Pinpoint the cell where the given text exists, returning its [x, y] midpoint coordinate. 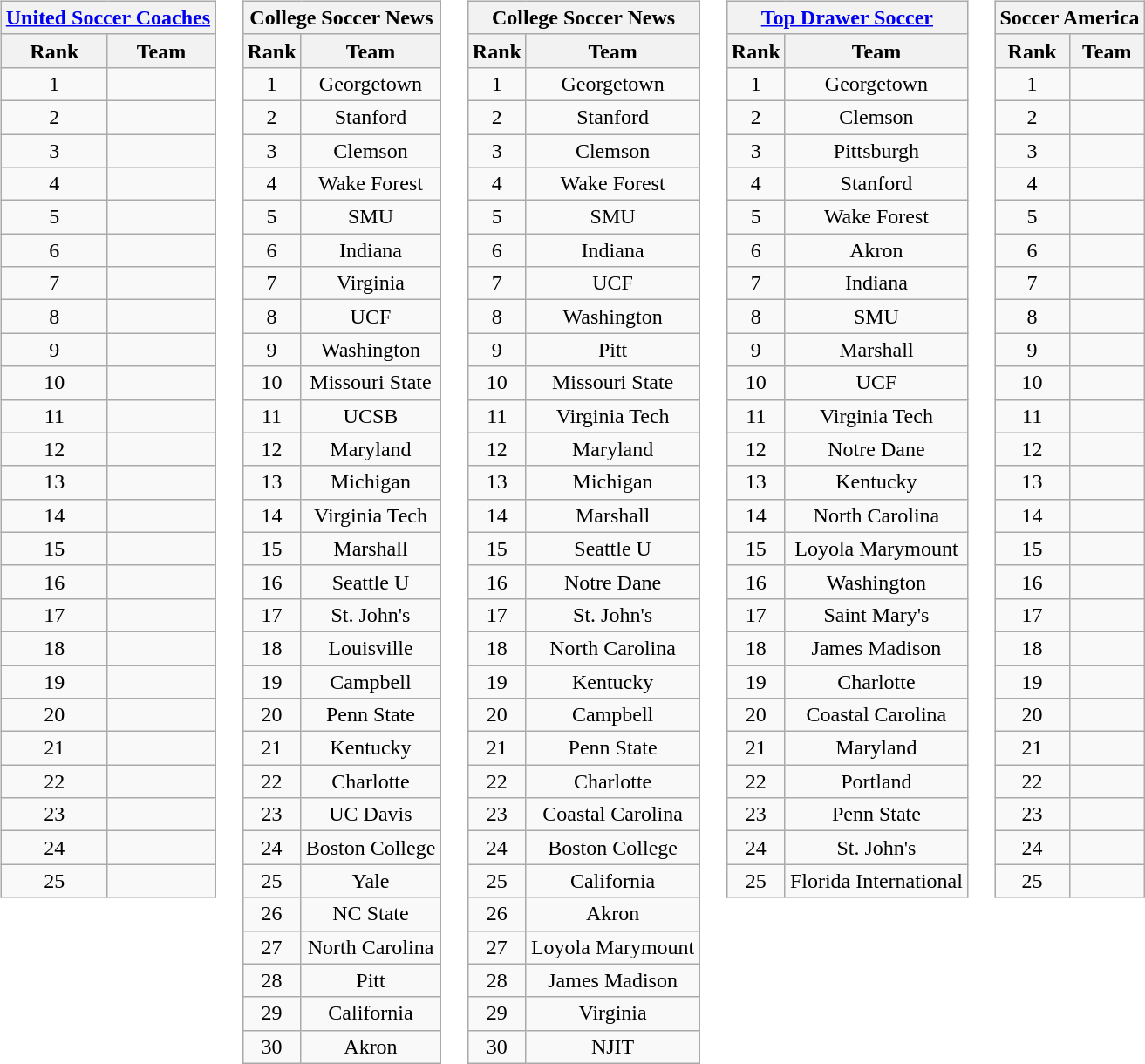
Portland [876, 781]
Pittsburgh [876, 151]
NJIT [612, 1047]
Top Drawer Soccer [847, 17]
Saint Mary's [876, 615]
NC State [371, 914]
Soccer America [1069, 17]
Louisville [371, 648]
United Soccer Coaches [108, 17]
Florida International [876, 881]
Yale [371, 881]
UCSB [371, 416]
UC Davis [371, 815]
